Search for the cell housing the specified text and yield its (X, Y) center coordinate. 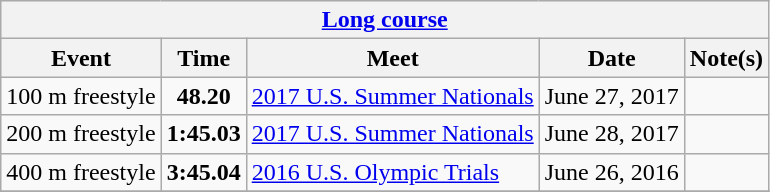
2016 U.S. Olympic Trials (392, 172)
Event (81, 58)
48.20 (204, 96)
Time (204, 58)
Long course (385, 20)
100 m freestyle (81, 96)
200 m freestyle (81, 134)
June 27, 2017 (612, 96)
Date (612, 58)
June 28, 2017 (612, 134)
1:45.03 (204, 134)
3:45.04 (204, 172)
Note(s) (726, 58)
400 m freestyle (81, 172)
June 26, 2016 (612, 172)
Meet (392, 58)
